Detect which cell encompasses the target text, then output its [X, Y] center coordinate. 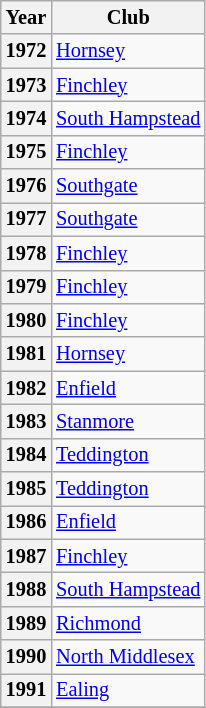
Club [128, 17]
1983 [26, 421]
Ealing [128, 690]
1991 [26, 690]
Stanmore [128, 421]
1980 [26, 320]
1972 [26, 51]
Year [26, 17]
1988 [26, 589]
1986 [26, 522]
1973 [26, 85]
1985 [26, 489]
1978 [26, 253]
1989 [26, 623]
1990 [26, 657]
1979 [26, 287]
Richmond [128, 623]
1981 [26, 354]
1977 [26, 219]
1987 [26, 556]
1984 [26, 455]
1974 [26, 118]
1976 [26, 186]
1982 [26, 388]
1975 [26, 152]
North Middlesex [128, 657]
